Find where the given text appears and provide that cell's center as (X, Y) coordinate. 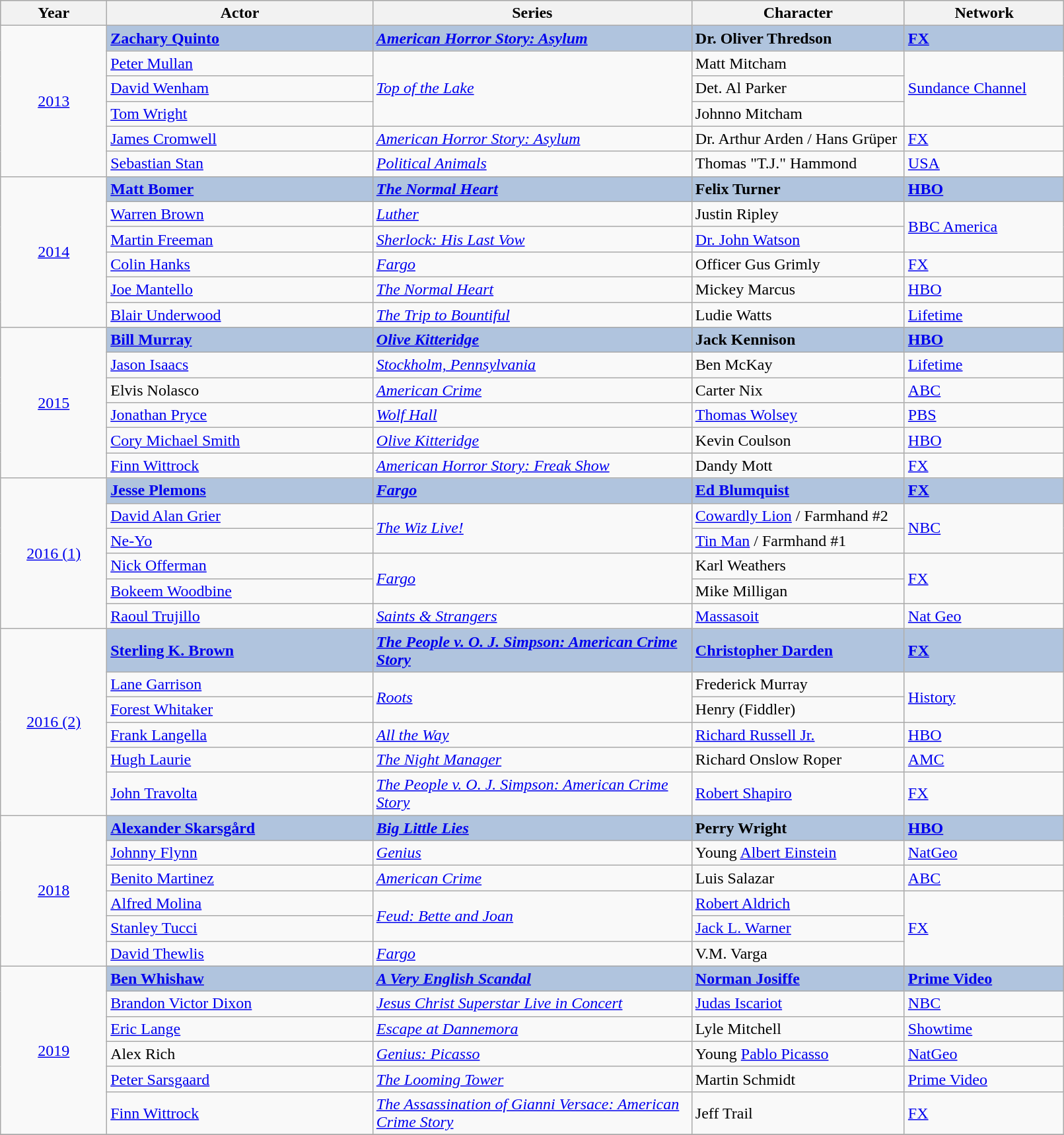
2018 (54, 891)
David Alan Grier (240, 516)
Stanley Tucci (240, 928)
A Very English Scandal (532, 979)
Nick Offerman (240, 566)
Colin Hanks (240, 264)
Ne-Yo (240, 541)
Sundance Channel (984, 88)
Dr. John Watson (798, 239)
Johnny Flynn (240, 853)
Matt Mitcham (798, 63)
Ludie Watts (798, 315)
Feud: Bette and Joan (532, 916)
2013 (54, 101)
Johnno Mitcham (798, 114)
Young Albert Einstein (798, 853)
AMC (984, 760)
History (984, 697)
Ben Whishaw (240, 979)
Character (798, 13)
Justin Ripley (798, 214)
Cowardly Lion / Farmhand #2 (798, 516)
Hugh Laurie (240, 760)
Kevin Coulson (798, 440)
Raoul Trujillo (240, 616)
Peter Sarsgaard (240, 1079)
Genius: Picasso (532, 1054)
Showtime (984, 1029)
PBS (984, 415)
Young Pablo Picasso (798, 1054)
Robert Aldrich (798, 903)
Ed Blumquist (798, 491)
Wolf Hall (532, 415)
The Night Manager (532, 760)
John Travolta (240, 794)
Sherlock: His Last Vow (532, 239)
Forest Whitaker (240, 709)
Bokeem Woodbine (240, 591)
Henry (Fiddler) (798, 709)
Perry Wright (798, 828)
Political Animals (532, 164)
Matt Bomer (240, 189)
Luis Salazar (798, 878)
Eric Lange (240, 1029)
Luther (532, 214)
Sebastian Stan (240, 164)
Richard Russell Jr. (798, 735)
Alex Rich (240, 1054)
Frederick Murray (798, 684)
2015 (54, 403)
Karl Weathers (798, 566)
Judas Iscariot (798, 1004)
Jason Isaacs (240, 365)
2016 (2) (54, 722)
All the Way (532, 735)
Genius (532, 853)
Ben McKay (798, 365)
Cory Michael Smith (240, 440)
Zachary Quinto (240, 38)
Nat Geo (984, 616)
The Assassination of Gianni Versace: American Crime Story (532, 1113)
Big Little Lies (532, 828)
Dr. Oliver Thredson (798, 38)
Christopher Darden (798, 650)
Brandon Victor Dixon (240, 1004)
The Looming Tower (532, 1079)
Thomas "T.J." Hammond (798, 164)
Jack Kennison (798, 340)
Massasoit (798, 616)
Roots (532, 697)
Norman Josiffe (798, 979)
Alfred Molina (240, 903)
Det. Al Parker (798, 88)
Mickey Marcus (798, 289)
Actor (240, 13)
Network (984, 13)
David Thewlis (240, 953)
Richard Onslow Roper (798, 760)
Mike Milligan (798, 591)
Thomas Wolsey (798, 415)
Saints & Strangers (532, 616)
Carter Nix (798, 390)
David Wenham (240, 88)
Tin Man / Farmhand #1 (798, 541)
V.M. Varga (798, 953)
Lane Garrison (240, 684)
Officer Gus Grimly (798, 264)
Year (54, 13)
Jeff Trail (798, 1113)
Elvis Nolasco (240, 390)
Martin Schmidt (798, 1079)
2016 (1) (54, 553)
The Trip to Bountiful (532, 315)
Escape at Dannemora (532, 1029)
Sterling K. Brown (240, 650)
Top of the Lake (532, 88)
Lyle Mitchell (798, 1029)
Stockholm, Pennsylvania (532, 365)
Warren Brown (240, 214)
Alexander Skarsgård (240, 828)
Martin Freeman (240, 239)
Jesus Christ Superstar Live in Concert (532, 1004)
Jesse Plemons (240, 491)
American Horror Story: Freak Show (532, 465)
Frank Langella (240, 735)
Jack L. Warner (798, 928)
Benito Martinez (240, 878)
Peter Mullan (240, 63)
Dandy Mott (798, 465)
Blair Underwood (240, 315)
James Cromwell (240, 139)
Joe Mantello (240, 289)
2014 (54, 252)
Felix Turner (798, 189)
The Wiz Live! (532, 528)
Jonathan Pryce (240, 415)
Series (532, 13)
Dr. Arthur Arden / Hans Grüper (798, 139)
BBC America (984, 226)
2019 (54, 1050)
Robert Shapiro (798, 794)
Tom Wright (240, 114)
USA (984, 164)
Bill Murray (240, 340)
